Pinpoint the cell where the given text exists, returning its [X, Y] midpoint coordinate. 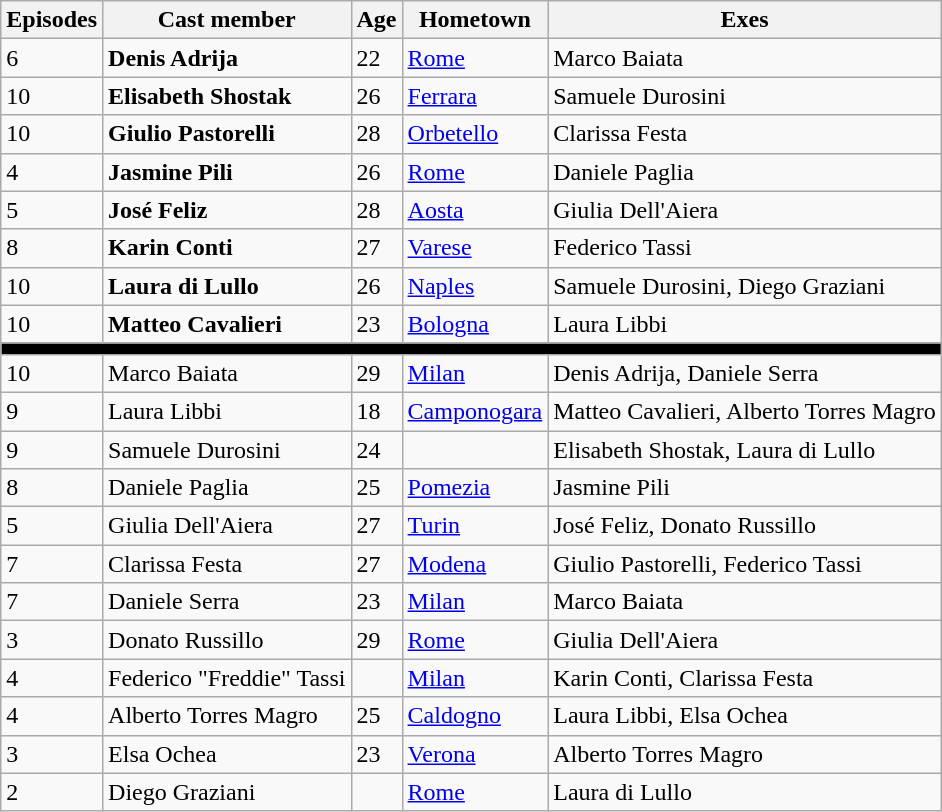
Karin Conti [227, 248]
Episodes [52, 20]
24 [376, 449]
Denis Adrija, Daniele Serra [745, 373]
Pomezia [475, 488]
Hometown [475, 20]
Laura Libbi, Elsa Ochea [745, 716]
Orbetello [475, 134]
Ferrara [475, 96]
Exes [745, 20]
Bologna [475, 324]
6 [52, 58]
Naples [475, 286]
Aosta [475, 210]
Age [376, 20]
Elisabeth Shostak [227, 96]
Samuele Durosini, Diego Graziani [745, 286]
Modena [475, 564]
Giulio Pastorelli [227, 134]
Elsa Ochea [227, 754]
Federico Tassi [745, 248]
Daniele Serra [227, 602]
18 [376, 411]
Giulio Pastorelli, Federico Tassi [745, 564]
2 [52, 792]
José Feliz [227, 210]
Turin [475, 526]
22 [376, 58]
Matteo Cavalieri, Alberto Torres Magro [745, 411]
Varese [475, 248]
Karin Conti, Clarissa Festa [745, 678]
Verona [475, 754]
Donato Russillo [227, 640]
Caldogno [475, 716]
Federico "Freddie" Tassi [227, 678]
Denis Adrija [227, 58]
Cast member [227, 20]
José Feliz, Donato Russillo [745, 526]
Elisabeth Shostak, Laura di Lullo [745, 449]
Matteo Cavalieri [227, 324]
Camponogara [475, 411]
Diego Graziani [227, 792]
